Find where the given text appears and provide that cell's center as [x, y] coordinate. 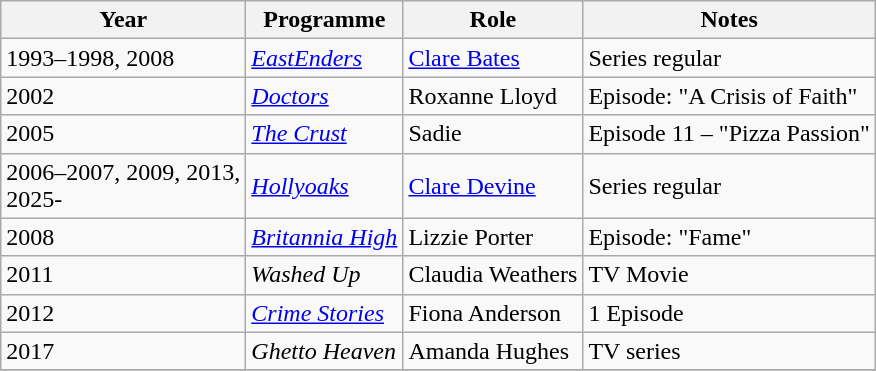
EastEnders [324, 58]
Clare Bates [493, 58]
Sadie [493, 134]
TV series [729, 351]
Washed Up [324, 275]
The Crust [324, 134]
2017 [124, 351]
Amanda Hughes [493, 351]
2011 [124, 275]
Notes [729, 20]
2012 [124, 313]
2005 [124, 134]
Role [493, 20]
Britannia High [324, 237]
Episode: "Fame" [729, 237]
Clare Devine [493, 186]
2006–2007, 2009, 2013,2025- [124, 186]
2008 [124, 237]
Roxanne Lloyd [493, 96]
Year [124, 20]
Programme [324, 20]
Hollyoaks [324, 186]
2002 [124, 96]
TV Movie [729, 275]
Doctors [324, 96]
Lizzie Porter [493, 237]
1 Episode [729, 313]
Fiona Anderson [493, 313]
Episode: "A Crisis of Faith" [729, 96]
Episode 11 – "Pizza Passion" [729, 134]
Claudia Weathers [493, 275]
1993–1998, 2008 [124, 58]
Ghetto Heaven [324, 351]
Crime Stories [324, 313]
